Search for the cell housing the specified text and yield its (x, y) center coordinate. 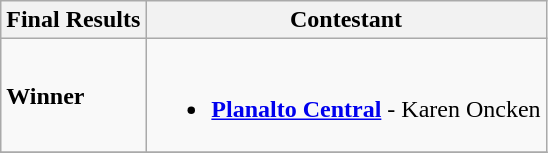
Planalto Central - Karen Oncken (346, 96)
Final Results (74, 20)
Winner (74, 96)
Contestant (346, 20)
